Output the (x, y) coordinate of the center of the cell containing the given text.  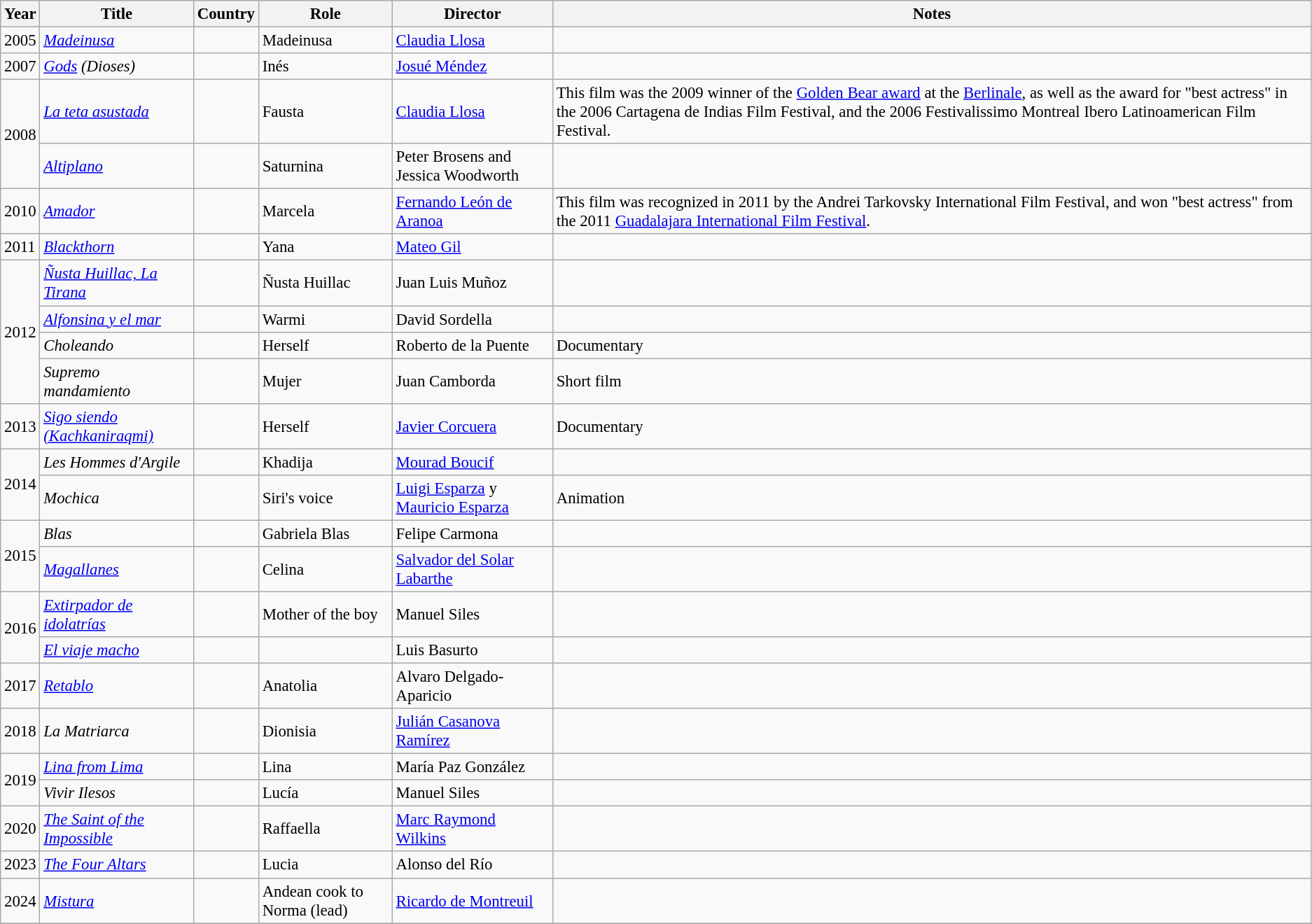
Anatolia (325, 686)
Raffaella (325, 829)
Magallanes (117, 570)
2012 (20, 332)
Warmi (325, 319)
Altiplano (117, 167)
Mother of the boy (325, 615)
Blackthorn (117, 247)
Retablo (117, 686)
Amador (117, 211)
Andean cook to Norma (lead) (325, 900)
La teta asustada (117, 112)
Title (117, 14)
2023 (20, 865)
The Four Altars (117, 865)
Marcela (325, 211)
María Paz González (472, 767)
Khadija (325, 462)
Gabriela Blas (325, 533)
The Saint of the Impossible (117, 829)
Lucía (325, 793)
El viaje macho (117, 650)
2018 (20, 731)
Roberto de la Puente (472, 345)
Ñusta Huillac, La Tirana (117, 283)
Siri's voice (325, 498)
Notes (931, 14)
David Sordella (472, 319)
Supremo mandamiento (117, 381)
2014 (20, 484)
2024 (20, 900)
Alfonsina y el mar (117, 319)
Fausta (325, 112)
Yana (325, 247)
Ñusta Huillac (325, 283)
Lina from Lima (117, 767)
2007 (20, 66)
2019 (20, 780)
Felipe Carmona (472, 533)
Mujer (325, 381)
Choleando (117, 345)
Salvador del Solar Labarthe (472, 570)
2008 (20, 134)
2013 (20, 426)
Animation (931, 498)
2016 (20, 627)
Lucia (325, 865)
Mochica (117, 498)
Director (472, 14)
Vivir Ilesos (117, 793)
Short film (931, 381)
Javier Corcuera (472, 426)
Sigo siendo (Kachkaniraqmi) (117, 426)
Josué Méndez (472, 66)
2010 (20, 211)
Year (20, 14)
2017 (20, 686)
Country (225, 14)
2015 (20, 556)
Saturnina (325, 167)
Lina (325, 767)
2011 (20, 247)
La Matriarca (117, 731)
Julián Casanova Ramírez (472, 731)
Juan Camborda (472, 381)
Peter Brosens and Jessica Woodworth (472, 167)
Luis Basurto (472, 650)
Marc Raymond Wilkins (472, 829)
Mourad Boucif (472, 462)
2020 (20, 829)
Ricardo de Montreuil (472, 900)
Les Hommes d'Argile (117, 462)
2005 (20, 41)
Extirpador de idolatrías (117, 615)
Mistura (117, 900)
Dionisia (325, 731)
Luigi Esparza y Mauricio Esparza (472, 498)
Role (325, 14)
Alvaro Delgado-Aparicio (472, 686)
Gods (Dioses) (117, 66)
Mateo Gil (472, 247)
Celina (325, 570)
Alonso del Río (472, 865)
Juan Luis Muñoz (472, 283)
Fernando León de Aranoa (472, 211)
Blas (117, 533)
Inés (325, 66)
